Scan for the cell matching the given text and deliver its (X, Y) coordinate at center. 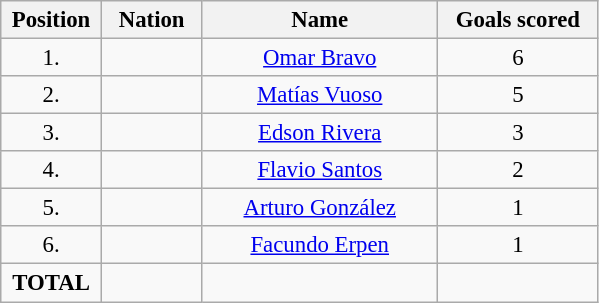
2. (52, 95)
Name (320, 20)
Facundo Erpen (320, 245)
1. (52, 58)
5 (518, 95)
Goals scored (518, 20)
TOTAL (52, 283)
Arturo González (320, 208)
Nation (152, 20)
3. (52, 133)
6. (52, 245)
Matías Vuoso (320, 95)
Edson Rivera (320, 133)
4. (52, 170)
2 (518, 170)
3 (518, 133)
5. (52, 208)
6 (518, 58)
Flavio Santos (320, 170)
Omar Bravo (320, 58)
Position (52, 20)
